Identify which cell holds the provided text, then report its (x, y) central coordinate. 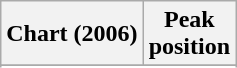
Chart (2006) (72, 34)
Peak position (189, 34)
